Determine the [x, y] coordinate at the center of the cell enclosing the given text.  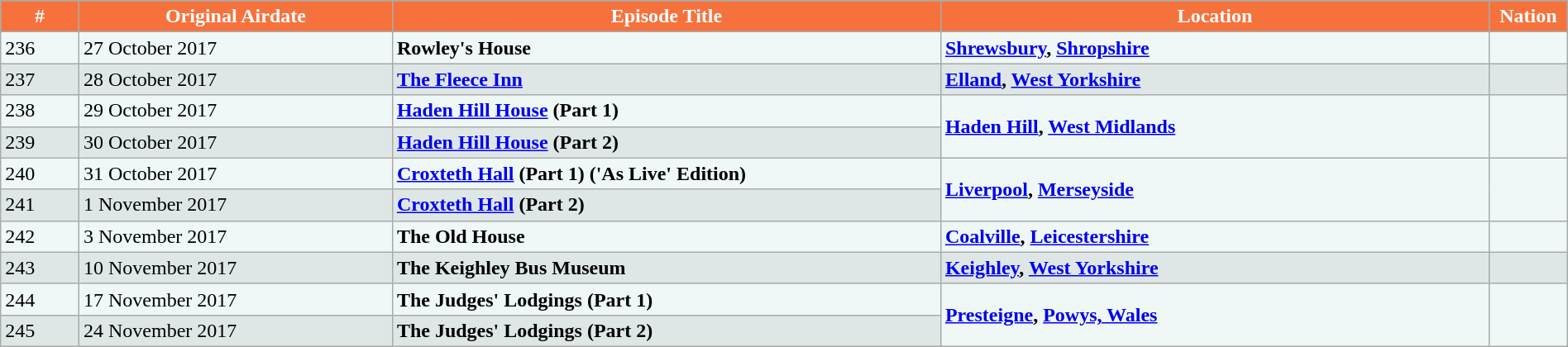
Haden Hill, West Midlands [1214, 126]
Elland, West Yorkshire [1214, 79]
28 October 2017 [235, 79]
Liverpool, Merseyside [1214, 189]
Presteigne, Powys, Wales [1214, 315]
237 [40, 79]
244 [40, 299]
31 October 2017 [235, 173]
241 [40, 205]
245 [40, 330]
Croxteth Hall (Part 2) [667, 205]
239 [40, 142]
Original Airdate [235, 17]
Keighley, West Yorkshire [1214, 268]
The Keighley Bus Museum [667, 268]
243 [40, 268]
30 October 2017 [235, 142]
The Judges' Lodgings (Part 2) [667, 330]
10 November 2017 [235, 268]
Location [1214, 17]
The Fleece Inn [667, 79]
17 November 2017 [235, 299]
The Judges' Lodgings (Part 1) [667, 299]
# [40, 17]
Croxteth Hall (Part 1) ('As Live' Edition) [667, 173]
Coalville, Leicestershire [1214, 236]
Rowley's House [667, 48]
29 October 2017 [235, 111]
1 November 2017 [235, 205]
The Old House [667, 236]
24 November 2017 [235, 330]
Episode Title [667, 17]
242 [40, 236]
Haden Hill House (Part 2) [667, 142]
240 [40, 173]
3 November 2017 [235, 236]
27 October 2017 [235, 48]
Nation [1528, 17]
238 [40, 111]
Haden Hill House (Part 1) [667, 111]
236 [40, 48]
Shrewsbury, Shropshire [1214, 48]
